From the cell containing the given text, extract its center point as (X, Y) coordinate. 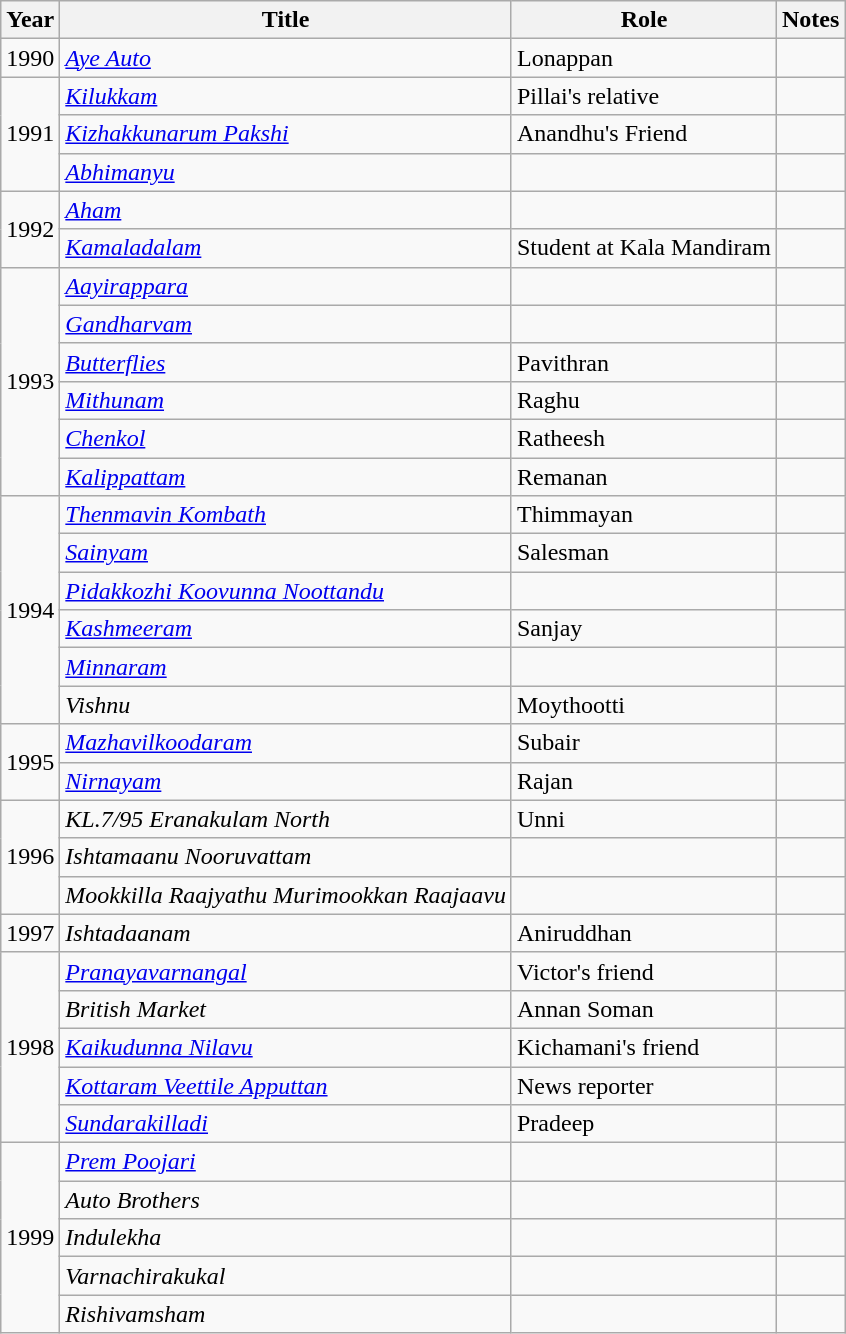
Victor's friend (644, 971)
Ratheesh (644, 438)
Ishtamaanu Nooruvattam (286, 857)
Kaikudunna Nilavu (286, 1047)
Kilukkam (286, 96)
Chenkol (286, 438)
Kichamani's friend (644, 1047)
Abhimanyu (286, 172)
Role (644, 20)
Pidakkozhi Koovunna Noottandu (286, 591)
Aham (286, 210)
British Market (286, 1009)
Unni (644, 819)
Salesman (644, 553)
1993 (30, 381)
Pavithran (644, 362)
Anandhu's Friend (644, 134)
Pranayavarnangal (286, 971)
Mookkilla Raajyathu Murimookkan Raajaavu (286, 895)
1995 (30, 762)
Nirnayam (286, 781)
Annan Soman (644, 1009)
Butterflies (286, 362)
1996 (30, 857)
Aayirappara (286, 286)
Title (286, 20)
Remanan (644, 477)
Aniruddhan (644, 933)
1994 (30, 610)
Thenmavin Kombath (286, 515)
Kizhakkunarum Pakshi (286, 134)
Auto Brothers (286, 1200)
1991 (30, 134)
Thimmayan (644, 515)
Rishivamsham (286, 1314)
Pradeep (644, 1124)
Mithunam (286, 400)
1992 (30, 229)
Vishnu (286, 705)
Prem Poojari (286, 1162)
Moythootti (644, 705)
News reporter (644, 1085)
Kottaram Veettile Apputtan (286, 1085)
Lonappan (644, 58)
Kalippattam (286, 477)
Indulekha (286, 1238)
Minnaram (286, 667)
Ishtadaanam (286, 933)
KL.7/95 Eranakulam North (286, 819)
Kashmeeram (286, 629)
Varnachirakukal (286, 1276)
Raghu (644, 400)
Year (30, 20)
Sundarakilladi (286, 1124)
1999 (30, 1238)
Notes (810, 20)
1990 (30, 58)
Sanjay (644, 629)
Aye Auto (286, 58)
Kamaladalam (286, 248)
Rajan (644, 781)
Gandharvam (286, 324)
Pillai's relative (644, 96)
Student at Kala Mandiram (644, 248)
Mazhavilkoodaram (286, 743)
Subair (644, 743)
1997 (30, 933)
1998 (30, 1047)
Sainyam (286, 553)
